Output the [x, y] coordinate of the center of the cell containing the given text.  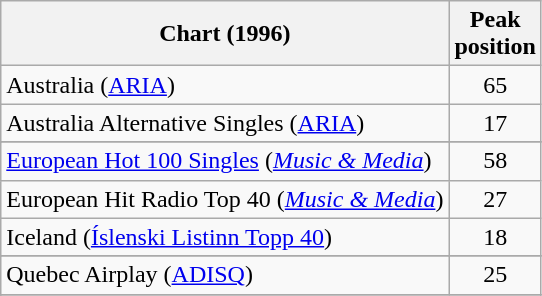
Australia (ARIA) [225, 85]
58 [495, 161]
18 [495, 237]
65 [495, 85]
Australia Alternative Singles (ARIA) [225, 123]
Iceland (Íslenski Listinn Topp 40) [225, 237]
Quebec Airplay (ADISQ) [225, 275]
Peakposition [495, 34]
European Hot 100 Singles (Music & Media) [225, 161]
Chart (1996) [225, 34]
25 [495, 275]
27 [495, 199]
European Hit Radio Top 40 (Music & Media) [225, 199]
17 [495, 123]
